Output the [x, y] coordinate of the center of the cell containing the given text.  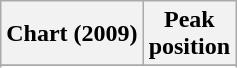
Peakposition [189, 34]
Chart (2009) [72, 34]
